For the text-containing cell, return its midpoint in (X, Y) coordinate format. 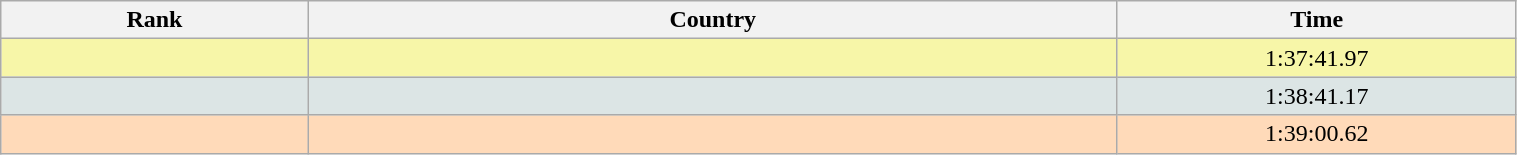
1:38:41.17 (1316, 96)
1:37:41.97 (1316, 58)
Country (712, 20)
Time (1316, 20)
1:39:00.62 (1316, 134)
Rank (154, 20)
